Output the [x, y] coordinate of the center of the cell containing the given text.  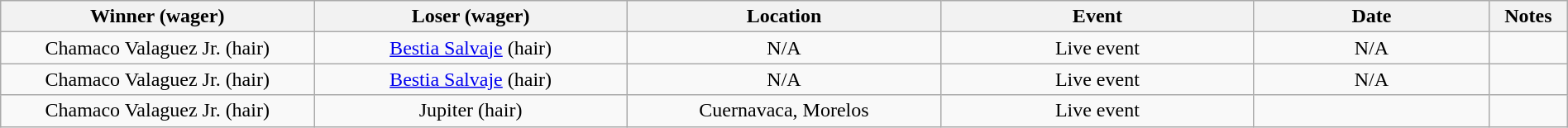
Cuernavaca, Morelos [784, 111]
Date [1371, 17]
Loser (wager) [471, 17]
Location [784, 17]
Event [1097, 17]
Notes [1528, 17]
Winner (wager) [157, 17]
Jupiter (hair) [471, 111]
